Locate the cell with the specified text and output its (x, y) center coordinate. 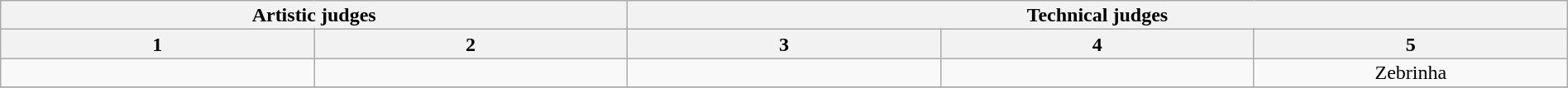
5 (1411, 44)
3 (784, 44)
Artistic judges (314, 15)
2 (471, 44)
1 (157, 44)
Technical judges (1098, 15)
Zebrinha (1411, 72)
4 (1097, 44)
